Return [x, y] of the center of cell containing provided text 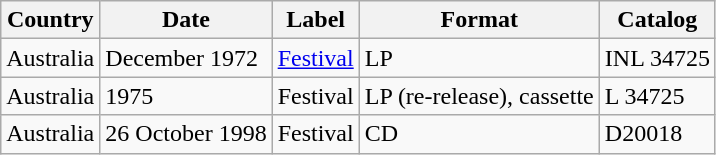
26 October 1998 [186, 134]
LP (re-release), cassette [479, 96]
D20018 [657, 134]
LP [479, 58]
December 1972 [186, 58]
Date [186, 20]
Catalog [657, 20]
1975 [186, 96]
Format [479, 20]
CD [479, 134]
Label [316, 20]
INL 34725 [657, 58]
L 34725 [657, 96]
Country [50, 20]
